Output the (X, Y) coordinate of the center of the cell containing the given text.  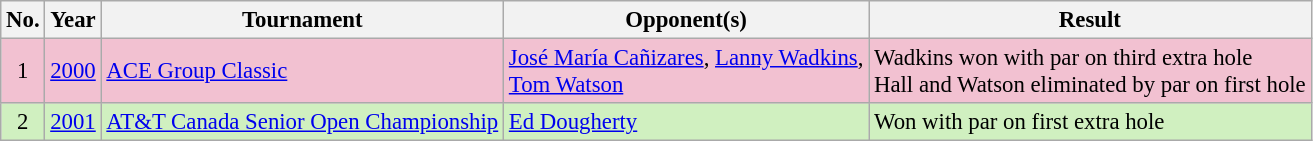
Year (73, 20)
José María Cañizares, Lanny Wadkins, Tom Watson (686, 72)
Ed Dougherty (686, 122)
Tournament (302, 20)
2001 (73, 122)
2000 (73, 72)
ACE Group Classic (302, 72)
1 (23, 72)
No. (23, 20)
AT&T Canada Senior Open Championship (302, 122)
Wadkins won with par on third extra holeHall and Watson eliminated by par on first hole (1090, 72)
Result (1090, 20)
Won with par on first extra hole (1090, 122)
Opponent(s) (686, 20)
2 (23, 122)
